Capture the cell that displays the provided text and extract its [x, y] central coordinate. 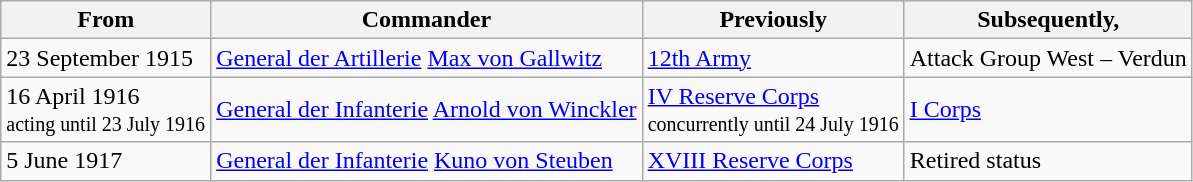
Commander [427, 20]
General der Infanterie Kuno von Steuben [427, 161]
IV Reserve Corpsconcurrently until 24 July 1916 [773, 110]
General der Artillerie Max von Gallwitz [427, 58]
General der Infanterie Arnold von Winckler [427, 110]
23 September 1915 [106, 58]
Attack Group West – Verdun [1048, 58]
Retired status [1048, 161]
Subsequently, [1048, 20]
Previously [773, 20]
From [106, 20]
16 April 1916acting until 23 July 1916 [106, 110]
I Corps [1048, 110]
12th Army [773, 58]
XVIII Reserve Corps [773, 161]
5 June 1917 [106, 161]
